Find where the given text appears and provide that cell's center as (x, y) coordinate. 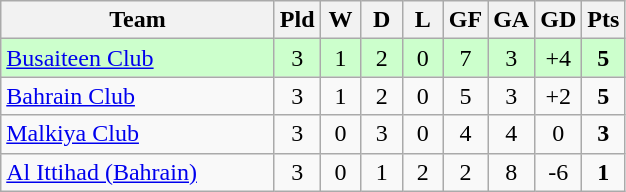
Malkiya Club (138, 134)
+2 (558, 96)
+4 (558, 58)
W (340, 20)
GF (465, 20)
Busaiteen Club (138, 58)
Team (138, 20)
7 (465, 58)
8 (512, 172)
Pld (297, 20)
Al Ittihad (Bahrain) (138, 172)
GA (512, 20)
-6 (558, 172)
GD (558, 20)
L (422, 20)
Pts (604, 20)
D (382, 20)
Bahrain Club (138, 96)
